Determine the (X, Y) coordinate at the center of the cell enclosing the given text.  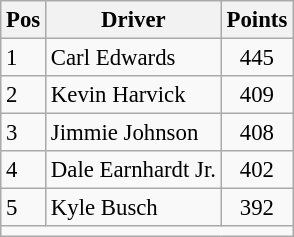
1 (24, 58)
Points (256, 20)
3 (24, 133)
Driver (134, 20)
2 (24, 95)
Carl Edwards (134, 58)
Kyle Busch (134, 208)
Jimmie Johnson (134, 133)
408 (256, 133)
5 (24, 208)
4 (24, 170)
Pos (24, 20)
402 (256, 170)
392 (256, 208)
445 (256, 58)
Dale Earnhardt Jr. (134, 170)
Kevin Harvick (134, 95)
409 (256, 95)
